Scan for the cell matching the given text and deliver its [X, Y] coordinate at center. 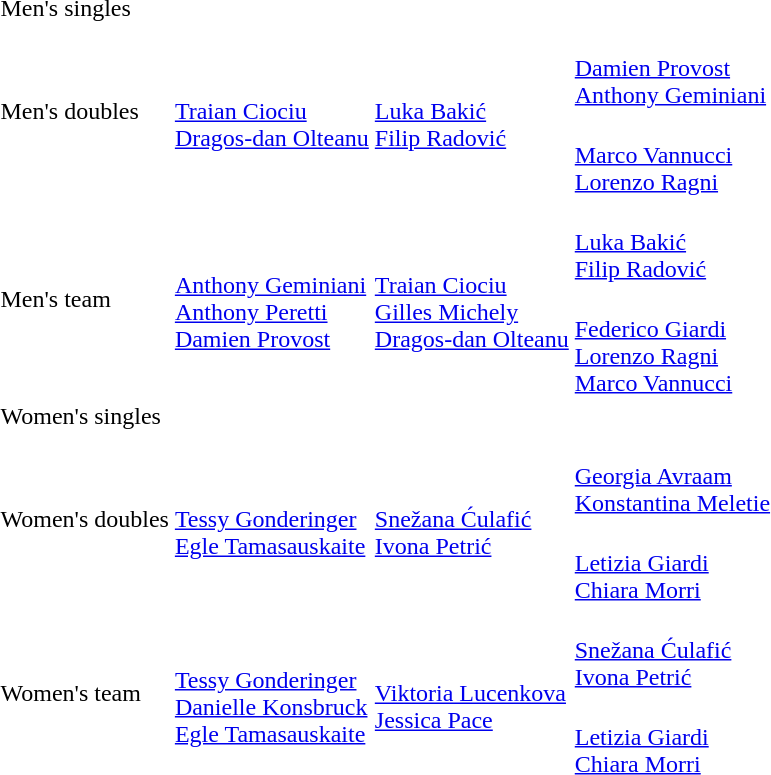
Damien ProvostAnthony Geminiani [672, 68]
Traian CiociuGilles MichelyDragos-dan Olteanu [472, 299]
Letizia GiardiChiara Morri [672, 563]
Marco VannucciLorenzo Ragni [672, 155]
Federico GiardiLorenzo RagniMarco Vannucci [672, 342]
Georgia AvraamKonstantina Meletie [672, 476]
Anthony GeminianiAnthony PerettiDamien Provost [272, 299]
Traian CiociuDragos-dan Olteanu [272, 112]
Tessy GonderingerEgle Tamasauskaite [272, 520]
